Find where the given text appears and provide that cell's center as (X, Y) coordinate. 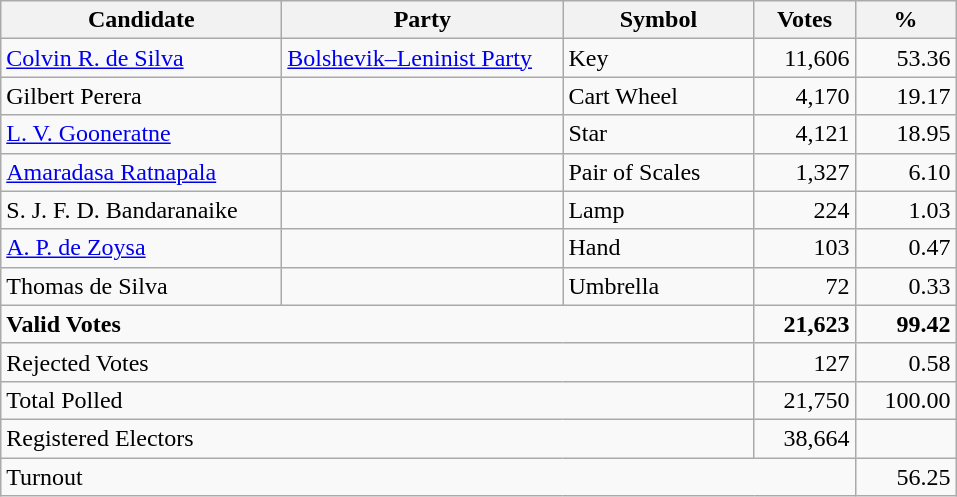
Thomas de Silva (142, 286)
Hand (658, 248)
A. P. de Zoysa (142, 248)
100.00 (906, 400)
Gilbert Perera (142, 96)
S. J. F. D. Bandaranaike (142, 210)
21,750 (804, 400)
224 (804, 210)
Pair of Scales (658, 172)
4,170 (804, 96)
11,606 (804, 58)
L. V. Gooneratne (142, 134)
Key (658, 58)
Party (422, 20)
6.10 (906, 172)
Rejected Votes (378, 362)
127 (804, 362)
Colvin R. de Silva (142, 58)
0.33 (906, 286)
Bolshevik–Leninist Party (422, 58)
18.95 (906, 134)
1.03 (906, 210)
19.17 (906, 96)
Symbol (658, 20)
Umbrella (658, 286)
Registered Electors (378, 438)
Turnout (428, 477)
103 (804, 248)
4,121 (804, 134)
% (906, 20)
Votes (804, 20)
21,623 (804, 324)
0.58 (906, 362)
Star (658, 134)
Cart Wheel (658, 96)
72 (804, 286)
Valid Votes (378, 324)
0.47 (906, 248)
53.36 (906, 58)
Total Polled (378, 400)
Candidate (142, 20)
Amaradasa Ratnapala (142, 172)
Lamp (658, 210)
1,327 (804, 172)
38,664 (804, 438)
99.42 (906, 324)
56.25 (906, 477)
